Identify which cell holds the provided text, then report its [X, Y] central coordinate. 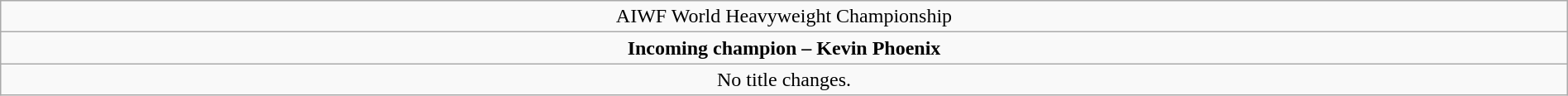
No title changes. [784, 79]
Incoming champion – Kevin Phoenix [784, 48]
AIWF World Heavyweight Championship [784, 17]
